Search for the cell housing the specified text and yield its (X, Y) center coordinate. 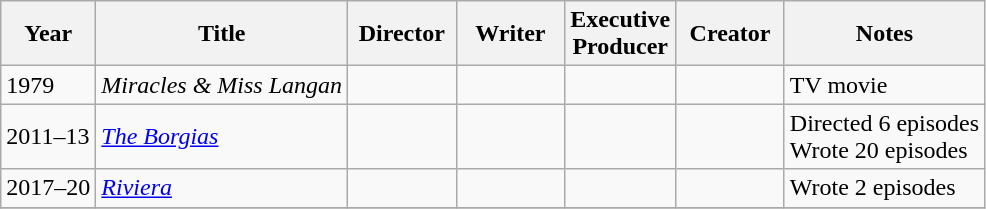
Wrote 2 episodes (884, 188)
Miracles & Miss Langan (222, 85)
Writer (510, 34)
TV movie (884, 85)
Creator (730, 34)
Title (222, 34)
Directed 6 episodesWrote 20 episodes (884, 136)
Director (402, 34)
2017–20 (48, 188)
The Borgias (222, 136)
Notes (884, 34)
Year (48, 34)
2011–13 (48, 136)
1979 (48, 85)
Riviera (222, 188)
ExecutiveProducer (620, 34)
